Determine the (x, y) coordinate at the center of the cell enclosing the given text.  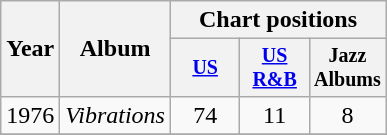
1976 (30, 115)
8 (347, 115)
Album (116, 49)
USR&B (274, 68)
11 (274, 115)
Vibrations (116, 115)
Chart positions (278, 20)
Jazz Albums (347, 68)
74 (204, 115)
US (204, 68)
Year (30, 49)
